Return (x, y) of the center of cell containing provided text 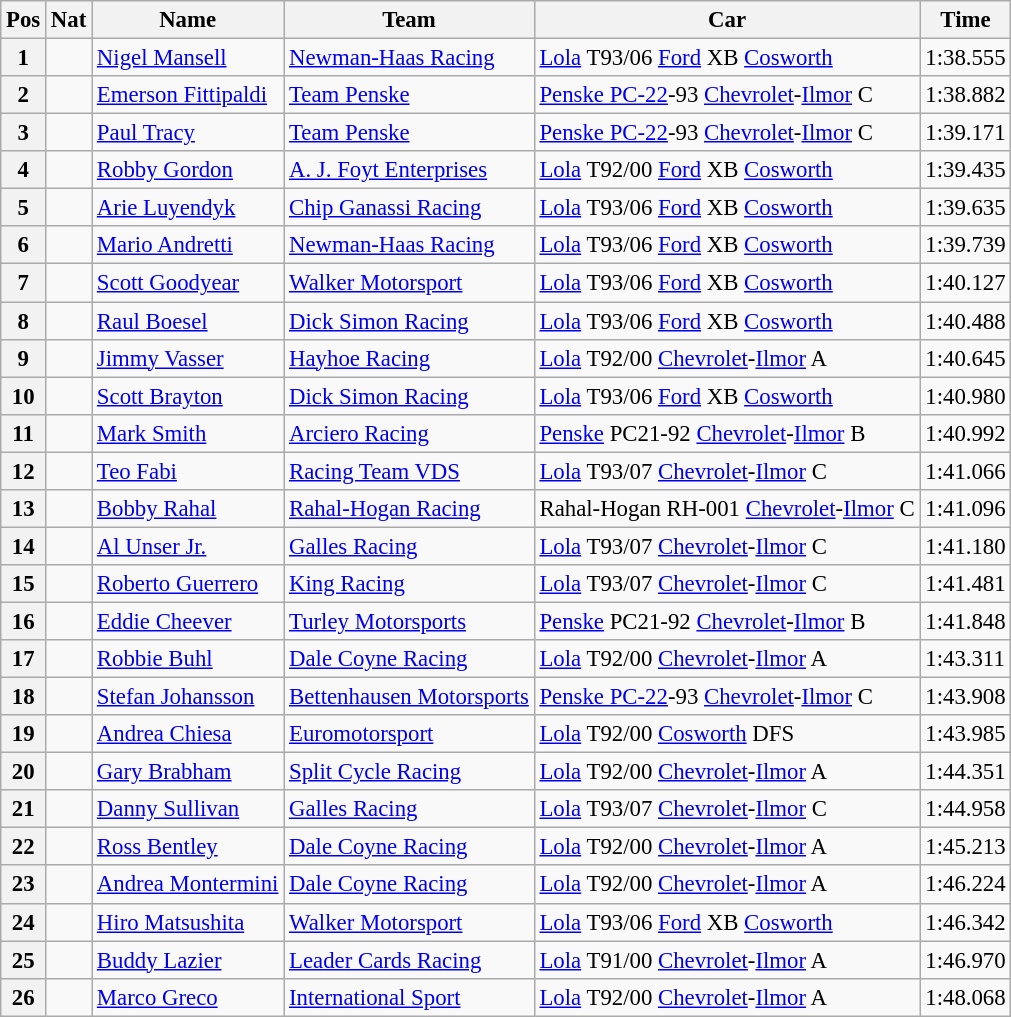
Danny Sullivan (188, 809)
8 (24, 321)
Robby Gordon (188, 170)
Eddie Cheever (188, 621)
10 (24, 396)
Gary Brabham (188, 772)
1:39.635 (966, 208)
20 (24, 772)
International Sport (409, 997)
Bobby Rahal (188, 509)
Raul Boesel (188, 321)
1:41.848 (966, 621)
1:48.068 (966, 997)
1:46.970 (966, 960)
Buddy Lazier (188, 960)
Arciero Racing (409, 433)
Teo Fabi (188, 471)
9 (24, 358)
2 (24, 95)
1:46.342 (966, 922)
Chip Ganassi Racing (409, 208)
21 (24, 809)
Mark Smith (188, 433)
1:44.351 (966, 772)
Jimmy Vasser (188, 358)
17 (24, 659)
1:38.555 (966, 58)
Turley Motorsports (409, 621)
Al Unser Jr. (188, 546)
3 (24, 133)
6 (24, 245)
Pos (24, 20)
Stefan Johansson (188, 697)
Rahal-Hogan Racing (409, 509)
Andrea Montermini (188, 885)
16 (24, 621)
18 (24, 697)
Scott Goodyear (188, 283)
Paul Tracy (188, 133)
Racing Team VDS (409, 471)
Marco Greco (188, 997)
A. J. Foyt Enterprises (409, 170)
Emerson Fittipaldi (188, 95)
19 (24, 734)
Rahal-Hogan RH-001 Chevrolet-Ilmor C (727, 509)
Scott Brayton (188, 396)
Hiro Matsushita (188, 922)
Robbie Buhl (188, 659)
1:41.066 (966, 471)
Ross Bentley (188, 847)
Lola T92/00 Ford XB Cosworth (727, 170)
1:40.980 (966, 396)
1:40.645 (966, 358)
Roberto Guerrero (188, 584)
1 (24, 58)
1:39.171 (966, 133)
4 (24, 170)
7 (24, 283)
Bettenhausen Motorsports (409, 697)
1:43.908 (966, 697)
Arie Luyendyk (188, 208)
King Racing (409, 584)
1:43.985 (966, 734)
1:41.096 (966, 509)
11 (24, 433)
5 (24, 208)
1:40.992 (966, 433)
26 (24, 997)
22 (24, 847)
1:41.180 (966, 546)
Lola T91/00 Chevrolet-Ilmor A (727, 960)
1:39.739 (966, 245)
Mario Andretti (188, 245)
Lola T92/00 Cosworth DFS (727, 734)
Euromotorsport (409, 734)
1:38.882 (966, 95)
Team (409, 20)
13 (24, 509)
Leader Cards Racing (409, 960)
Hayhoe Racing (409, 358)
Andrea Chiesa (188, 734)
1:46.224 (966, 885)
Time (966, 20)
12 (24, 471)
1:44.958 (966, 809)
Nigel Mansell (188, 58)
1:41.481 (966, 584)
24 (24, 922)
25 (24, 960)
15 (24, 584)
1:40.127 (966, 283)
23 (24, 885)
1:40.488 (966, 321)
Split Cycle Racing (409, 772)
1:45.213 (966, 847)
Name (188, 20)
Nat (69, 20)
Car (727, 20)
1:43.311 (966, 659)
1:39.435 (966, 170)
14 (24, 546)
